Scan for the cell matching the given text and deliver its [x, y] coordinate at center. 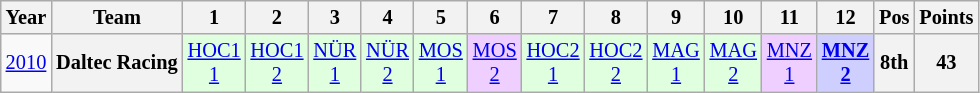
HOC12 [278, 63]
MOS1 [441, 63]
HOC21 [554, 63]
5 [441, 17]
Year [26, 17]
Team [116, 17]
Points [946, 17]
3 [334, 17]
Pos [894, 17]
Daltec Racing [116, 63]
11 [790, 17]
8th [894, 63]
NÜR1 [334, 63]
12 [846, 17]
MAG1 [676, 63]
8 [616, 17]
MNZ1 [790, 63]
HOC22 [616, 63]
43 [946, 63]
2 [278, 17]
10 [734, 17]
9 [676, 17]
HOC11 [214, 63]
4 [388, 17]
2010 [26, 63]
MNZ2 [846, 63]
MAG2 [734, 63]
NÜR2 [388, 63]
6 [495, 17]
1 [214, 17]
MOS2 [495, 63]
7 [554, 17]
